Return (X, Y) of the center of cell containing provided text 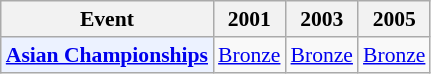
2003 (322, 19)
Event (107, 19)
2001 (249, 19)
Asian Championships (107, 55)
2005 (394, 19)
